Detect which cell encompasses the target text, then output its [X, Y] center coordinate. 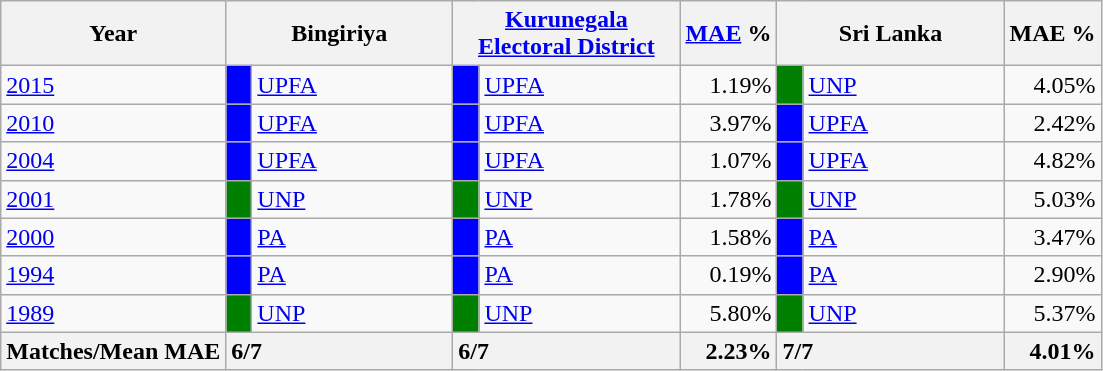
3.97% [728, 123]
1.19% [728, 85]
0.19% [728, 275]
2010 [114, 123]
2.42% [1052, 123]
Kurunegala Electoral District [566, 34]
Year [114, 34]
3.47% [1052, 237]
2001 [114, 199]
Bingiriya [340, 34]
1.78% [728, 199]
2000 [114, 237]
4.05% [1052, 85]
2.23% [728, 351]
1.07% [728, 161]
4.82% [1052, 161]
2004 [114, 161]
2015 [114, 85]
Sri Lanka [890, 34]
Matches/Mean MAE [114, 351]
1994 [114, 275]
1.58% [728, 237]
5.80% [728, 313]
5.37% [1052, 313]
2.90% [1052, 275]
1989 [114, 313]
5.03% [1052, 199]
7/7 [890, 351]
4.01% [1052, 351]
